Output the (X, Y) coordinate of the center of the cell containing the given text.  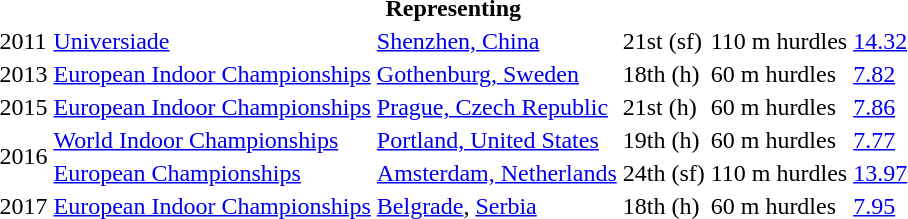
Prague, Czech Republic (496, 107)
24th (sf) (664, 173)
Portland, United States (496, 140)
European Championships (212, 173)
Universiade (212, 41)
19th (h) (664, 140)
18th (h) (664, 74)
Shenzhen, China (496, 41)
World Indoor Championships (212, 140)
21st (h) (664, 107)
Gothenburg, Sweden (496, 74)
Amsterdam, Netherlands (496, 173)
21st (sf) (664, 41)
